Return [X, Y] of the center of cell containing provided text 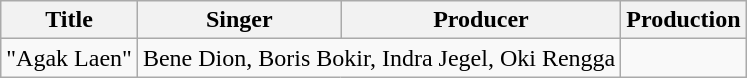
Bene Dion, Boris Bokir, Indra Jegel, Oki Rengga [378, 58]
"Agak Laen" [70, 58]
Production [684, 20]
Title [70, 20]
Singer [239, 20]
Producer [481, 20]
